Detect which cell encompasses the target text, then output its (X, Y) center coordinate. 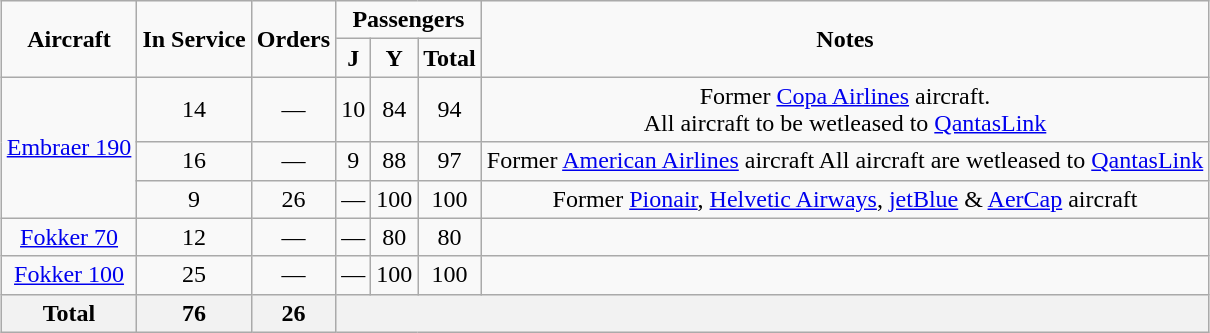
Former American Airlines aircraft All aircraft are wetleased to QantasLink (844, 161)
94 (450, 110)
Embraer 190 (69, 148)
Former Copa Airlines aircraft.All aircraft to be wetleased to QantasLink (844, 110)
14 (194, 110)
Passengers (409, 20)
12 (194, 237)
10 (354, 110)
88 (394, 161)
Notes (844, 39)
97 (450, 161)
Fokker 100 (69, 275)
Y (394, 58)
Orders (293, 39)
76 (194, 313)
Fokker 70 (69, 237)
J (354, 58)
16 (194, 161)
Former Pionair, Helvetic Airways, jetBlue & AerCap aircraft (844, 199)
Aircraft (69, 39)
In Service (194, 39)
25 (194, 275)
84 (394, 110)
